Pinpoint the cell where the given text exists, returning its [X, Y] midpoint coordinate. 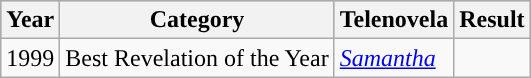
Samantha [394, 58]
Result [492, 20]
Best Revelation of the Year [197, 58]
Year [30, 20]
Category [197, 20]
Telenovela [394, 20]
1999 [30, 58]
